Search for the cell housing the specified text and yield its (X, Y) center coordinate. 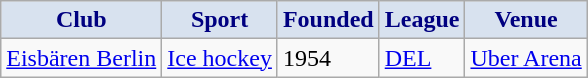
Founded (328, 20)
Club (82, 20)
DEL (422, 58)
Eisbären Berlin (82, 58)
Uber Arena (526, 58)
Ice hockey (220, 58)
Venue (526, 20)
Sport (220, 20)
League (422, 20)
1954 (328, 58)
